Pinpoint the cell where the given text exists, returning its [x, y] midpoint coordinate. 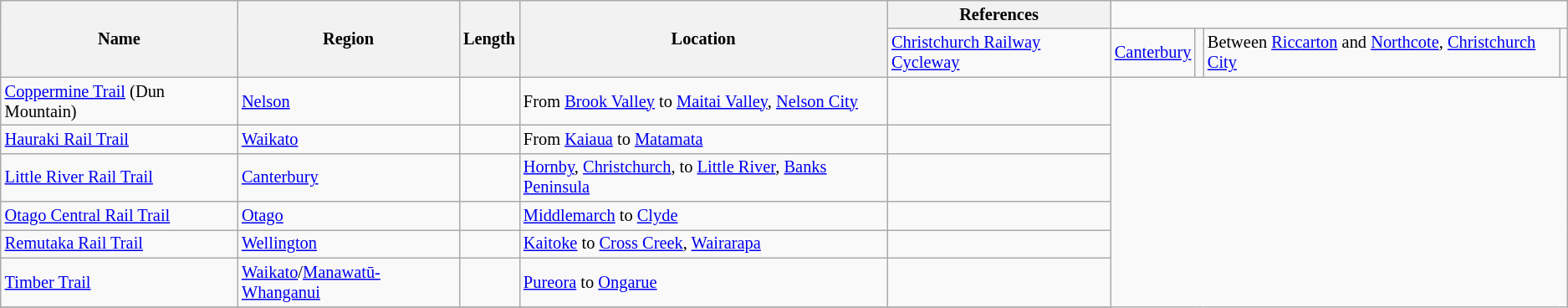
Timber Trail [119, 282]
From Kaiaua to Matamata [703, 139]
Hauraki Rail Trail [119, 139]
Waikato/Manawatū-Whanganui [348, 282]
Length [489, 38]
Middlemarch to Clyde [703, 216]
Remutaka Rail Trail [119, 244]
Between Riccarton and Northcote, Christchurch City [1382, 53]
Region [348, 38]
Otago [348, 216]
Pureora to Ongarue [703, 282]
Name [119, 38]
Otago Central Rail Trail [119, 216]
Hornby, Christchurch, to Little River, Banks Peninsula [703, 177]
References [999, 14]
Little River Rail Trail [119, 177]
Nelson [348, 101]
Kaitoke to Cross Creek, Wairarapa [703, 244]
Waikato [348, 139]
Wellington [348, 244]
Christchurch Railway Cycleway [999, 53]
From Brook Valley to Maitai Valley, Nelson City [703, 101]
Location [703, 38]
Coppermine Trail (Dun Mountain) [119, 101]
